Identify which cell holds the provided text, then report its (x, y) central coordinate. 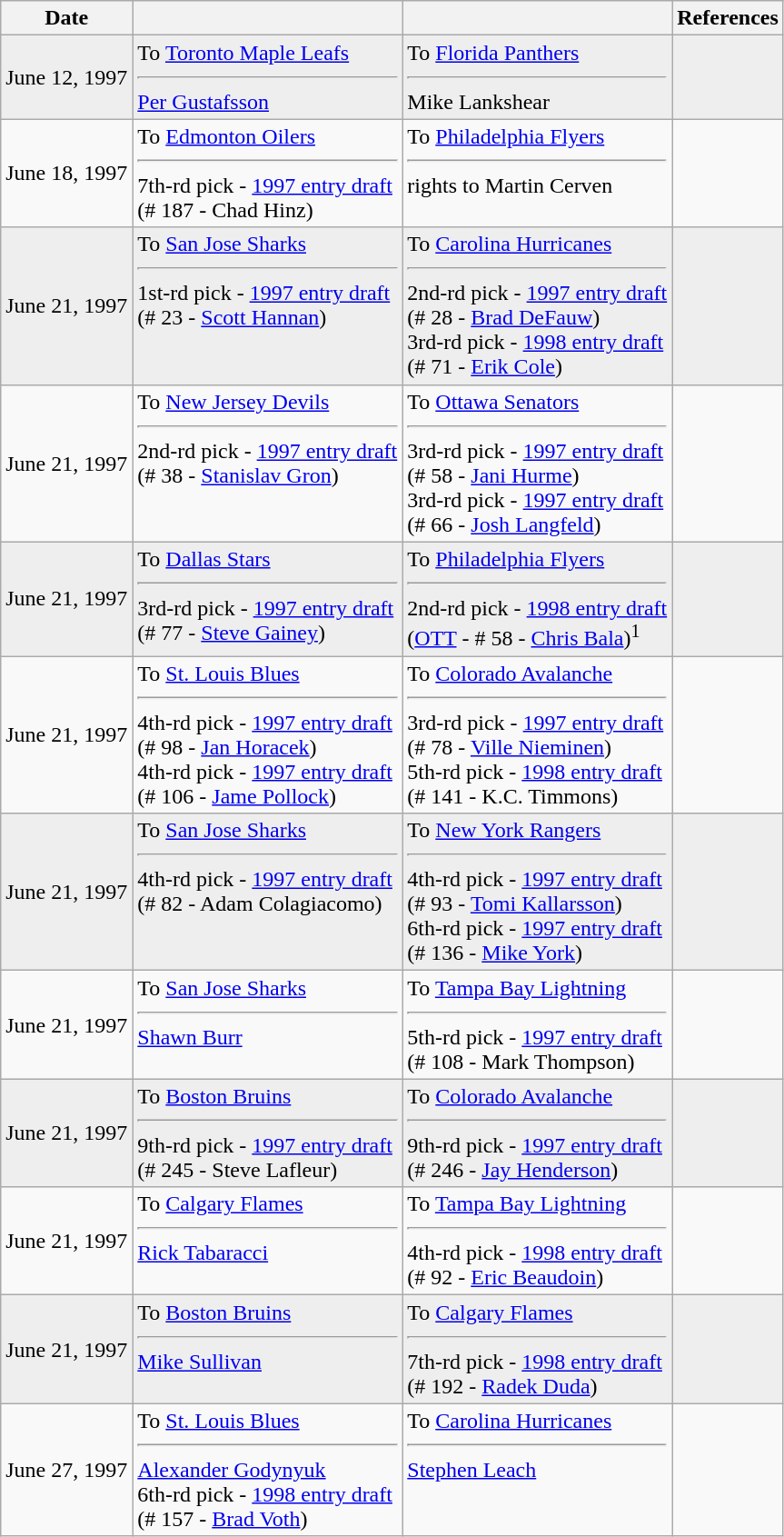
To Boston Bruins9th-rd pick - 1997 entry draft(# 245 - Steve Lafleur) (267, 1133)
To Florida PanthersMike Lankshear (538, 77)
To Philadelphia Flyers2nd-rd pick - 1998 entry draft(OTT - # 58 - Chris Bala)1 (538, 599)
To New Jersey Devils2nd-rd pick - 1997 entry draft(# 38 - Stanislav Gron) (267, 464)
To San Jose Sharks4th-rd pick - 1997 entry draft(# 82 - Adam Colagiacomo) (267, 893)
June 27, 1997 (67, 1470)
To New York Rangers4th-rd pick - 1997 entry draft(# 93 - Tomi Kallarsson)6th-rd pick - 1997 entry draft(# 136 - Mike York) (538, 893)
References (729, 18)
To Ottawa Senators3rd-rd pick - 1997 entry draft(# 58 - Jani Hurme)3rd-rd pick - 1997 entry draft(# 66 - Josh Langfeld) (538, 464)
June 18, 1997 (67, 173)
To Boston BruinsMike Sullivan (267, 1349)
To Philadelphia Flyersrights to Martin Cerven (538, 173)
To Toronto Maple LeafsPer Gustafsson (267, 77)
To St. Louis Blues4th-rd pick - 1997 entry draft(# 98 - Jan Horacek)4th-rd pick - 1997 entry draft(# 106 - Jame Pollock) (267, 734)
To San Jose Sharks1st-rd pick - 1997 entry draft(# 23 - Scott Hannan) (267, 305)
Date (67, 18)
To Colorado Avalanche3rd-rd pick - 1997 entry draft(# 78 - Ville Nieminen)5th-rd pick - 1998 entry draft(# 141 - K.C. Timmons) (538, 734)
To Calgary Flames7th-rd pick - 1998 entry draft(# 192 - Radek Duda) (538, 1349)
To Tampa Bay Lightning4th-rd pick - 1998 entry draft(# 92 - Eric Beaudoin) (538, 1242)
To Carolina HurricanesStephen Leach (538, 1470)
To Dallas Stars3rd-rd pick - 1997 entry draft(# 77 - Steve Gainey) (267, 599)
To Carolina Hurricanes2nd-rd pick - 1997 entry draft(# 28 - Brad DeFauw)3rd-rd pick - 1998 entry draft(# 71 - Erik Cole) (538, 305)
June 12, 1997 (67, 77)
To Tampa Bay Lightning5th-rd pick - 1997 entry draft(# 108 - Mark Thompson) (538, 1025)
To Edmonton Oilers7th-rd pick - 1997 entry draft(# 187 - Chad Hinz) (267, 173)
To San Jose SharksShawn Burr (267, 1025)
To Colorado Avalanche9th-rd pick - 1997 entry draft(# 246 - Jay Henderson) (538, 1133)
To St. Louis BluesAlexander Godynyuk6th-rd pick - 1998 entry draft(# 157 - Brad Voth) (267, 1470)
To Calgary FlamesRick Tabaracci (267, 1242)
